For the text-containing cell, return its midpoint in (X, Y) coordinate format. 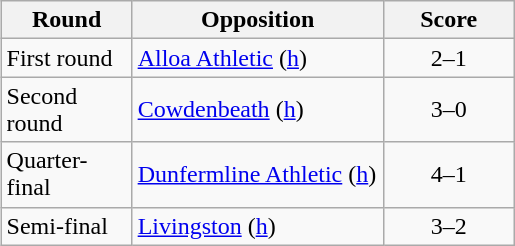
Alloa Athletic (h) (258, 58)
4–1 (448, 174)
Round (66, 20)
Quarter-final (66, 174)
Score (448, 20)
2–1 (448, 58)
3–0 (448, 110)
Dunfermline Athletic (h) (258, 174)
Cowdenbeath (h) (258, 110)
Livingston (h) (258, 226)
Second round (66, 110)
Semi-final (66, 226)
Opposition (258, 20)
3–2 (448, 226)
First round (66, 58)
